Detect which cell encompasses the target text, then output its [x, y] center coordinate. 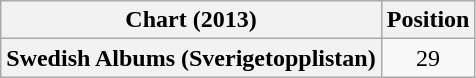
Swedish Albums (Sverigetopplistan) [191, 58]
Chart (2013) [191, 20]
29 [428, 58]
Position [428, 20]
